For the text-containing cell, return its midpoint in (x, y) coordinate format. 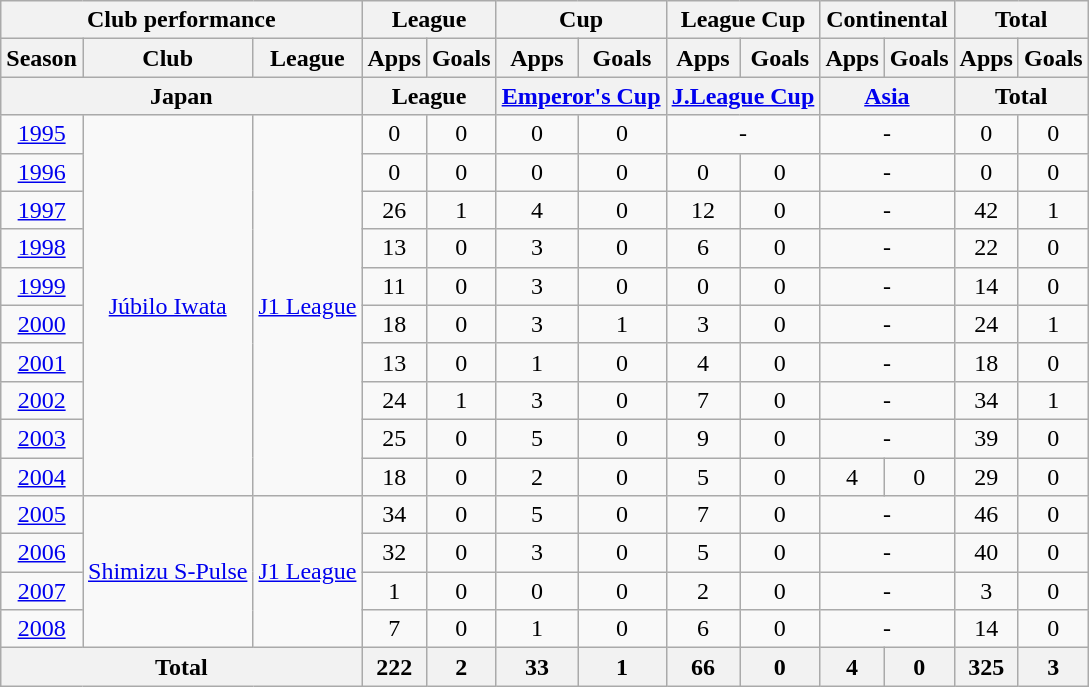
2006 (42, 553)
Emperor's Cup (581, 96)
Shimizu S-Pulse (167, 572)
2001 (42, 362)
2003 (42, 438)
39 (986, 438)
Club performance (182, 20)
32 (394, 553)
Japan (182, 96)
Júbilo Iwata (167, 306)
40 (986, 553)
46 (986, 515)
2007 (42, 591)
2004 (42, 477)
9 (703, 438)
1997 (42, 210)
1998 (42, 248)
Season (42, 58)
J.League Cup (743, 96)
29 (986, 477)
Cup (581, 20)
26 (394, 210)
11 (394, 286)
League Cup (743, 20)
33 (537, 667)
66 (703, 667)
1996 (42, 172)
22 (986, 248)
2005 (42, 515)
25 (394, 438)
Club (167, 58)
2002 (42, 400)
42 (986, 210)
325 (986, 667)
2008 (42, 629)
2000 (42, 324)
Continental (887, 20)
1999 (42, 286)
Asia (887, 96)
1995 (42, 134)
12 (703, 210)
222 (394, 667)
